Locate the cell with the specified text and output its (X, Y) center coordinate. 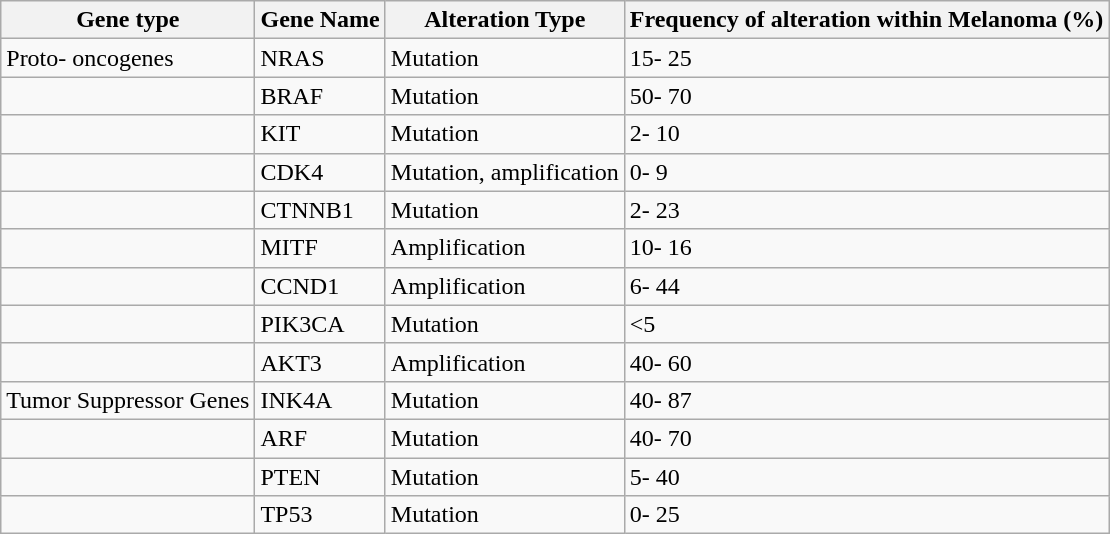
Gene type (128, 20)
TP53 (320, 515)
Alteration Type (504, 20)
40- 70 (866, 438)
0- 25 (866, 515)
ARF (320, 438)
Mutation, amplification (504, 172)
PTEN (320, 477)
Frequency of alteration within Melanoma (%) (866, 20)
CCND1 (320, 286)
Proto- oncogenes (128, 58)
Tumor Suppressor Genes (128, 400)
2- 10 (866, 134)
KIT (320, 134)
<5 (866, 324)
AKT3 (320, 362)
6- 44 (866, 286)
INK4A (320, 400)
5- 40 (866, 477)
40- 60 (866, 362)
0- 9 (866, 172)
15- 25 (866, 58)
CTNNB1 (320, 210)
CDK4 (320, 172)
BRAF (320, 96)
NRAS (320, 58)
10- 16 (866, 248)
MITF (320, 248)
Gene Name (320, 20)
2- 23 (866, 210)
PIK3CA (320, 324)
40- 87 (866, 400)
50- 70 (866, 96)
